Return [X, Y] of the center of cell containing provided text 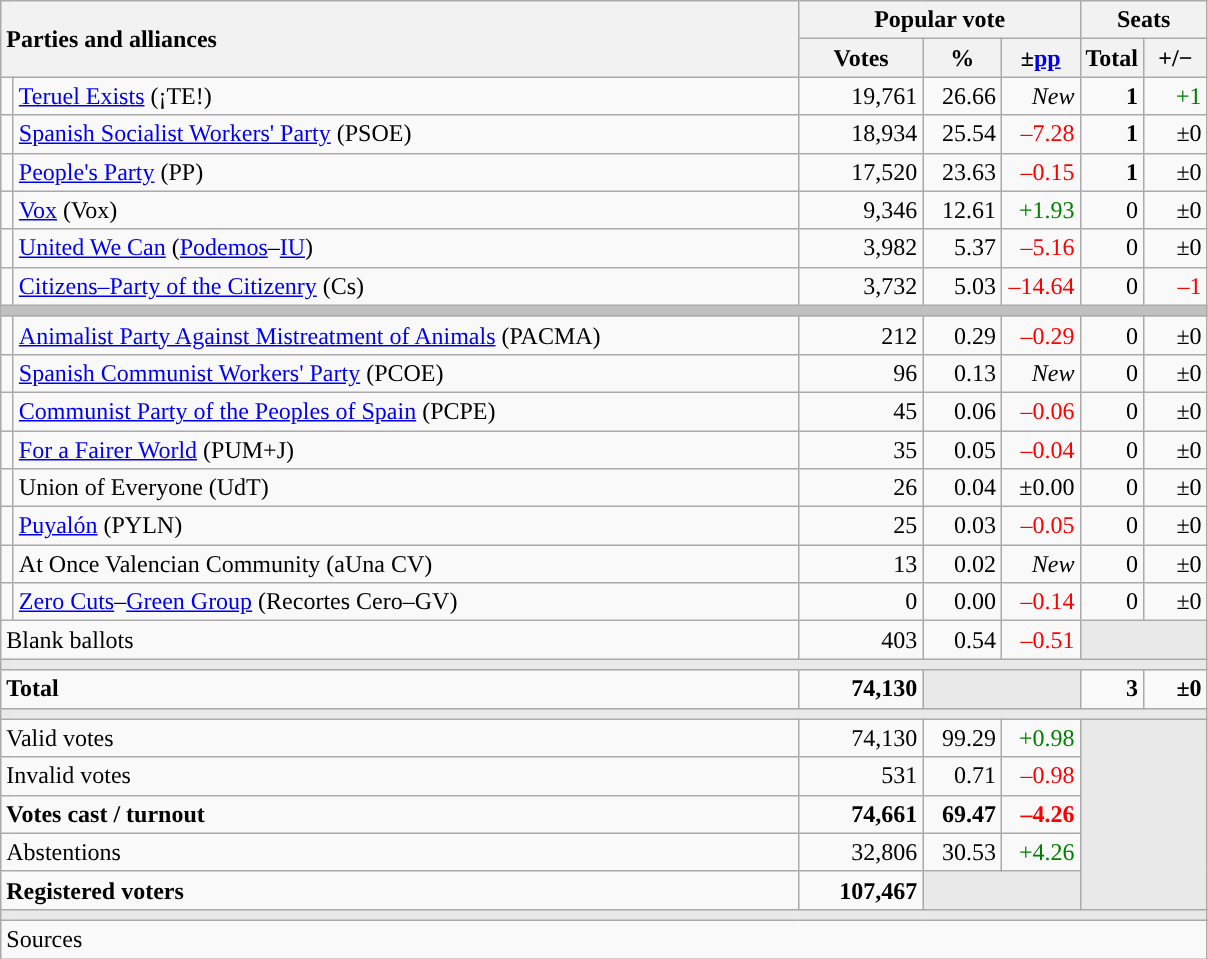
0.54 [962, 640]
26 [861, 488]
0.04 [962, 488]
Communist Party of the Peoples of Spain (PCPE) [406, 411]
Spanish Communist Workers' Party (PCOE) [406, 373]
–0.15 [1040, 172]
0.71 [962, 776]
Votes cast / turnout [400, 814]
–0.04 [1040, 449]
107,467 [861, 890]
–0.29 [1040, 335]
Animalist Party Against Mistreatment of Animals (PACMA) [406, 335]
23.63 [962, 172]
Valid votes [400, 738]
25 [861, 526]
Union of Everyone (UdT) [406, 488]
Popular vote [940, 20]
212 [861, 335]
96 [861, 373]
403 [861, 640]
0.02 [962, 564]
5.37 [962, 248]
3 [1112, 689]
Registered voters [400, 890]
3,982 [861, 248]
±0.00 [1040, 488]
45 [861, 411]
For a Fairer World (PUM+J) [406, 449]
99.29 [962, 738]
+0.98 [1040, 738]
Spanish Socialist Workers' Party (PSOE) [406, 134]
–0.14 [1040, 602]
–0.51 [1040, 640]
–1 [1176, 286]
±pp [1040, 58]
Parties and alliances [400, 39]
0.05 [962, 449]
13 [861, 564]
Sources [604, 939]
3,732 [861, 286]
18,934 [861, 134]
% [962, 58]
0.06 [962, 411]
Abstentions [400, 852]
19,761 [861, 96]
–0.98 [1040, 776]
Puyalón (PYLN) [406, 526]
–5.16 [1040, 248]
Vox (Vox) [406, 210]
12.61 [962, 210]
Citizens–Party of the Citizenry (Cs) [406, 286]
0.29 [962, 335]
People's Party (PP) [406, 172]
0.00 [962, 602]
0.03 [962, 526]
+1 [1176, 96]
26.66 [962, 96]
–0.05 [1040, 526]
69.47 [962, 814]
Votes [861, 58]
–0.06 [1040, 411]
Invalid votes [400, 776]
United We Can (Podemos–IU) [406, 248]
+/− [1176, 58]
30.53 [962, 852]
35 [861, 449]
–4.26 [1040, 814]
–14.64 [1040, 286]
32,806 [861, 852]
At Once Valencian Community (aUna CV) [406, 564]
5.03 [962, 286]
25.54 [962, 134]
531 [861, 776]
–7.28 [1040, 134]
+4.26 [1040, 852]
Zero Cuts–Green Group (Recortes Cero–GV) [406, 602]
Seats [1144, 20]
Teruel Exists (¡TE!) [406, 96]
Blank ballots [400, 640]
74,661 [861, 814]
0.13 [962, 373]
+1.93 [1040, 210]
9,346 [861, 210]
17,520 [861, 172]
